Pinpoint the cell where the given text exists, returning its (X, Y) midpoint coordinate. 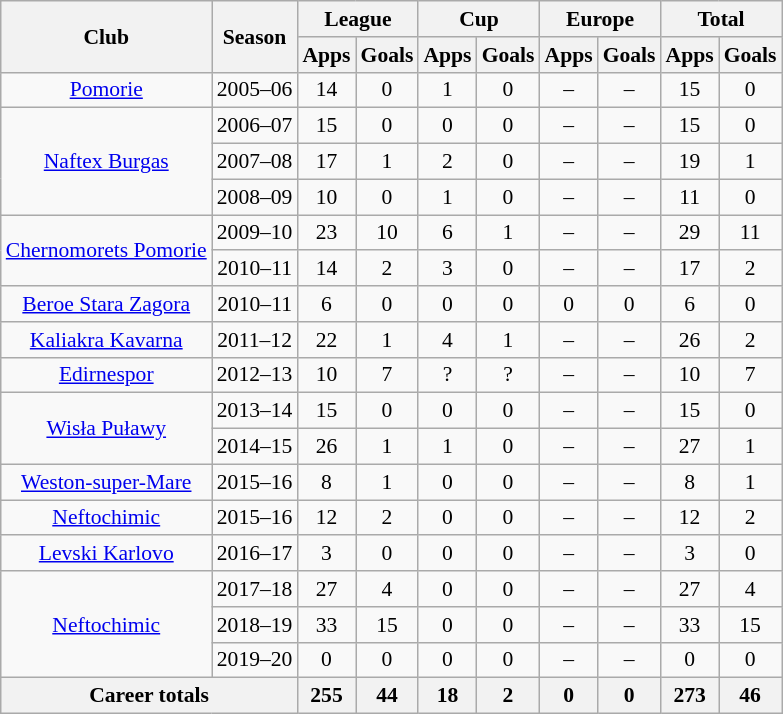
2019–20 (255, 660)
273 (690, 696)
29 (690, 233)
Season (255, 36)
Total (722, 19)
46 (750, 696)
2007–08 (255, 162)
2017–18 (255, 589)
19 (690, 162)
Edirnespor (106, 375)
2011–12 (255, 340)
18 (447, 696)
23 (326, 233)
44 (388, 696)
Weston-super-Mare (106, 482)
Kaliakra Kavarna (106, 340)
Naftex Burgas (106, 162)
Career totals (150, 696)
Cup (478, 19)
Europe (600, 19)
2018–19 (255, 625)
Beroe Stara Zagora (106, 304)
Club (106, 36)
Wisła Puławy (106, 428)
2008–09 (255, 197)
2012–13 (255, 375)
Levski Karlovo (106, 554)
2013–14 (255, 411)
255 (326, 696)
League (358, 19)
2016–17 (255, 554)
2005–06 (255, 90)
Chernomorets Pomorie (106, 250)
2006–07 (255, 126)
Pomorie (106, 90)
22 (326, 340)
2014–15 (255, 447)
2009–10 (255, 233)
